Return [X, Y] of the center of cell containing provided text 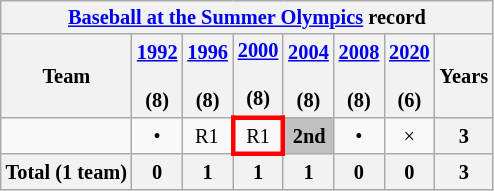
2004(8) [308, 76]
Team [66, 76]
2008(8) [359, 76]
Baseball at the Summer Olympics record [247, 17]
1996(8) [207, 76]
2000(8) [258, 76]
Total (1 team) [66, 172]
2020(6) [409, 76]
Years [464, 76]
1992(8) [157, 76]
2nd [308, 136]
× [409, 136]
